Search for the cell housing the specified text and yield its (X, Y) center coordinate. 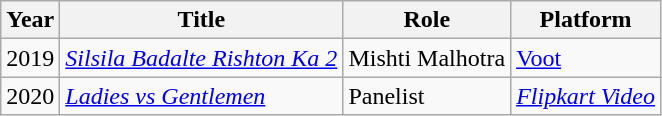
2019 (30, 58)
Role (427, 20)
Title (202, 20)
Silsila Badalte Rishton Ka 2 (202, 58)
Platform (586, 20)
2020 (30, 96)
Ladies vs Gentlemen (202, 96)
Flipkart Video (586, 96)
Mishti Malhotra (427, 58)
Voot (586, 58)
Year (30, 20)
Panelist (427, 96)
